Determine the (x, y) coordinate at the center of the cell enclosing the given text.  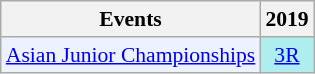
Events (131, 19)
3R (286, 55)
2019 (286, 19)
Asian Junior Championships (131, 55)
